Search for the cell housing the specified text and yield its (X, Y) center coordinate. 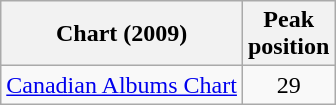
Canadian Albums Chart (122, 85)
Peakposition (288, 34)
29 (288, 85)
Chart (2009) (122, 34)
